Locate the cell with the specified text and output its [X, Y] center coordinate. 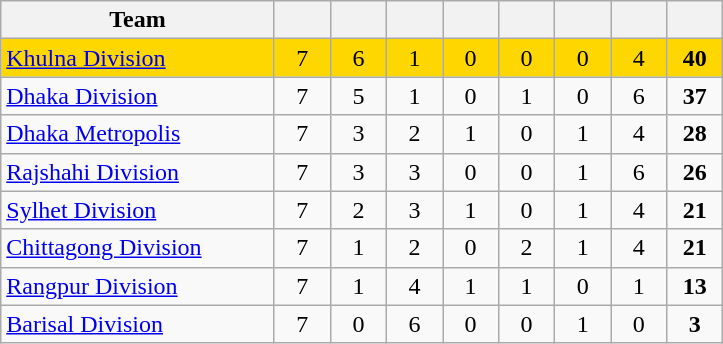
Chittagong Division [138, 248]
13 [695, 286]
5 [358, 96]
37 [695, 96]
Dhaka Metropolis [138, 134]
Sylhet Division [138, 210]
Rajshahi Division [138, 172]
Team [138, 20]
Barisal Division [138, 324]
26 [695, 172]
Khulna Division [138, 58]
Dhaka Division [138, 96]
40 [695, 58]
Rangpur Division [138, 286]
28 [695, 134]
